Provide the [x, y] coordinate of the cell's center where the given text is located.  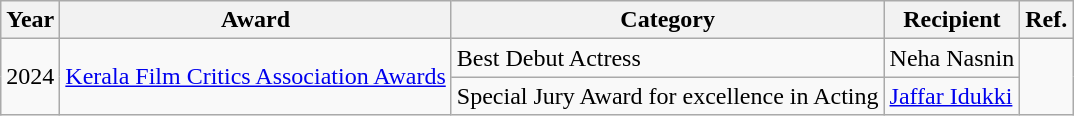
Recipient [952, 20]
Award [256, 20]
Special Jury Award for excellence in Acting [668, 96]
Jaffar Idukki [952, 96]
2024 [30, 77]
Year [30, 20]
Kerala Film Critics Association Awards [256, 77]
Category [668, 20]
Ref. [1046, 20]
Neha Nasnin [952, 58]
Best Debut Actress [668, 58]
